Extract the [X, Y] coordinate from the center of the cell holding the provided text.  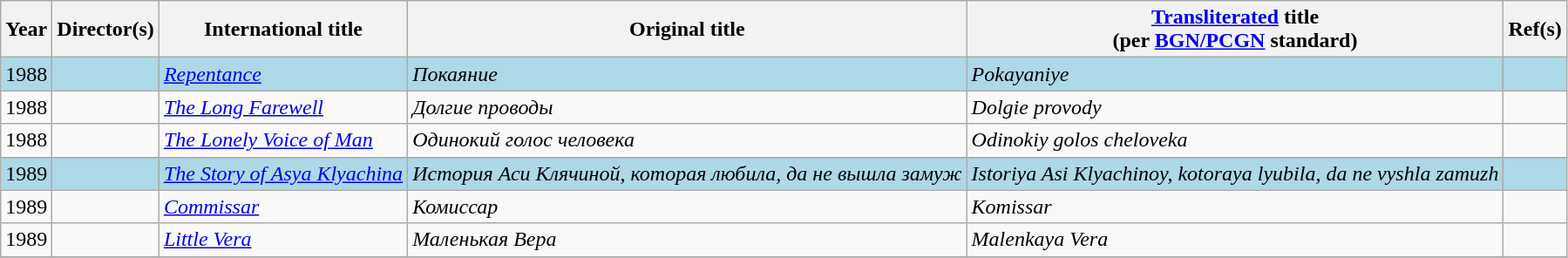
The Story of Asya Klyachina [282, 173]
История Аси Клячиной, которая любила, да не вышла замуж [687, 173]
Komissar [1235, 207]
Комиссар [687, 207]
Долгие проводы [687, 107]
Одинокий голос человека [687, 140]
Original title [687, 30]
The Lonely Voice of Man [282, 140]
Pokayaniye [1235, 74]
Istoriya Asi Klyachinoy, kotoraya lyubila, da ne vyshla zamuzh [1235, 173]
Ref(s) [1535, 30]
Маленькая Вера [687, 240]
Покаяние [687, 74]
Odinokiy golos cheloveka [1235, 140]
Year [26, 30]
Director(s) [106, 30]
Transliterated title(per BGN/PCGN standard) [1235, 30]
Repentance [282, 74]
International title [282, 30]
Dolgie provody [1235, 107]
Little Vera [282, 240]
Commissar [282, 207]
Malenkaya Vera [1235, 240]
The Long Farewell [282, 107]
